Search for the cell housing the specified text and yield its [x, y] center coordinate. 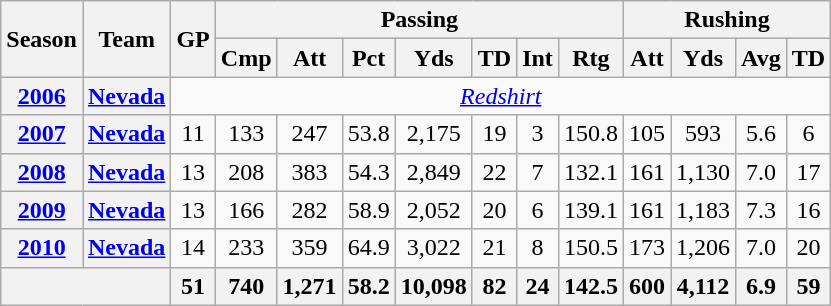
82 [494, 286]
2006 [42, 96]
133 [246, 134]
58.2 [368, 286]
Redshirt [501, 96]
64.9 [368, 248]
208 [246, 172]
139.1 [590, 210]
22 [494, 172]
166 [246, 210]
Rtg [590, 58]
54.3 [368, 172]
1,206 [702, 248]
1,130 [702, 172]
600 [646, 286]
593 [702, 134]
1,271 [310, 286]
3,022 [434, 248]
233 [246, 248]
7.3 [762, 210]
383 [310, 172]
24 [538, 286]
14 [193, 248]
Rushing [726, 20]
132.1 [590, 172]
Int [538, 58]
8 [538, 248]
3 [538, 134]
10,098 [434, 286]
53.8 [368, 134]
740 [246, 286]
GP [193, 39]
17 [808, 172]
21 [494, 248]
150.5 [590, 248]
Pct [368, 58]
Team [126, 39]
2007 [42, 134]
247 [310, 134]
58.9 [368, 210]
2,849 [434, 172]
6.9 [762, 286]
359 [310, 248]
Avg [762, 58]
4,112 [702, 286]
Season [42, 39]
11 [193, 134]
142.5 [590, 286]
7 [538, 172]
150.8 [590, 134]
51 [193, 286]
Passing [419, 20]
2,175 [434, 134]
105 [646, 134]
1,183 [702, 210]
2008 [42, 172]
Cmp [246, 58]
282 [310, 210]
5.6 [762, 134]
2,052 [434, 210]
19 [494, 134]
2010 [42, 248]
173 [646, 248]
16 [808, 210]
59 [808, 286]
2009 [42, 210]
